Find where the given text appears and provide that cell's center as [X, Y] coordinate. 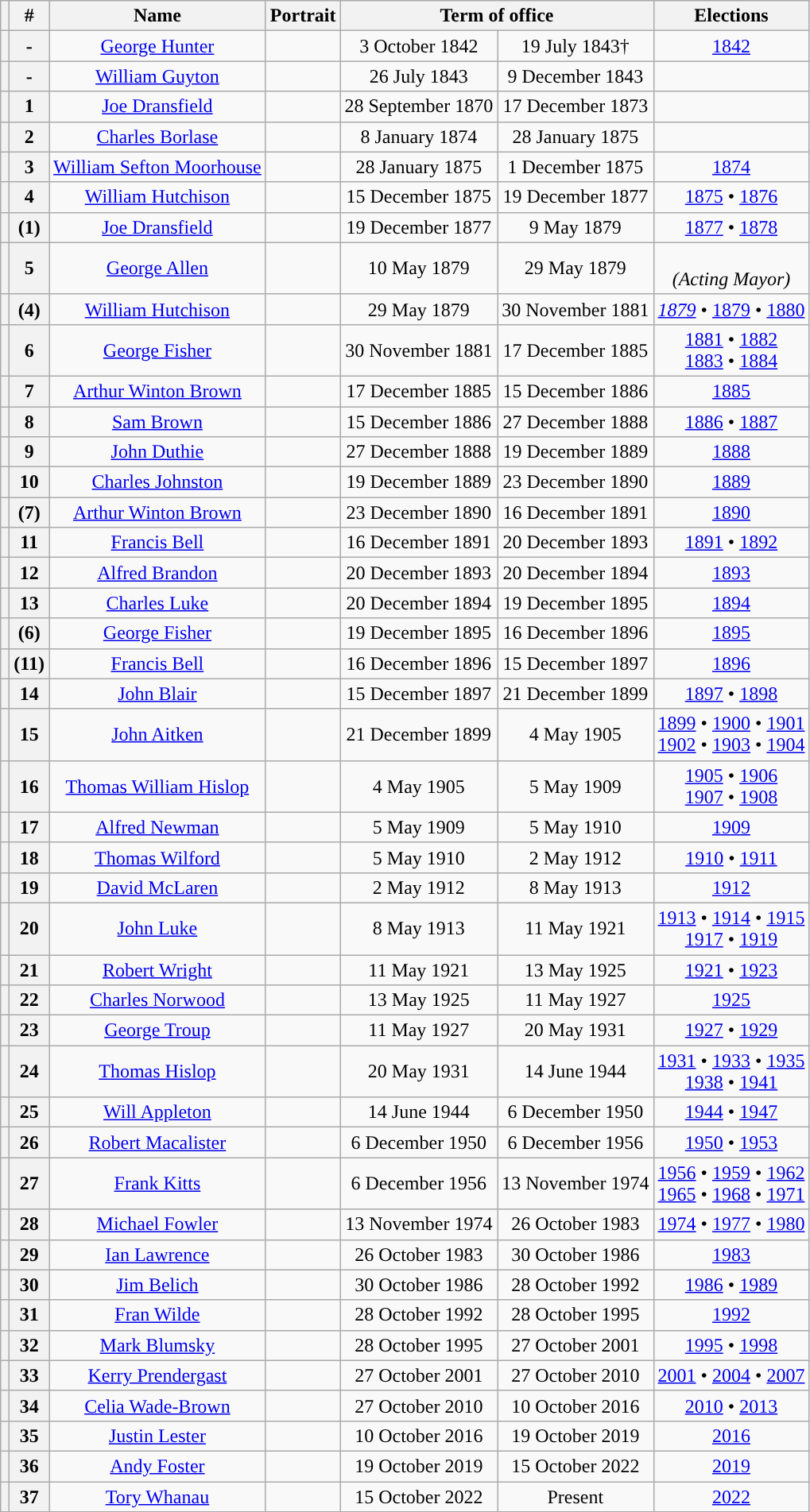
2019 [731, 1466]
36 [29, 1466]
Kerry Prendergast [157, 1375]
1877 • 1878 [731, 227]
1890 [731, 512]
1913 • 1914 • 19151917 • 1919 [731, 928]
35 [29, 1436]
9 December 1843 [576, 76]
1896 [731, 663]
1888 [731, 452]
1925 [731, 1000]
Jim Belich [157, 1285]
1974 • 1977 • 1980 [731, 1224]
1905 • 19061907 • 1908 [731, 787]
John Blair [157, 694]
Andy Foster [157, 1466]
30 [29, 1285]
14 [29, 694]
26 [29, 1143]
10 May 1879 [419, 269]
1897 • 1898 [731, 694]
(Acting Mayor) [731, 269]
# [29, 16]
Thomas William Hislop [157, 787]
1893 [731, 573]
Robert Macalister [157, 1143]
1956 • 1959 • 19621965 • 1968 • 1971 [731, 1184]
1899 • 1900 • 19011902 • 1903 • 1904 [731, 734]
4 [29, 197]
9 May 1879 [576, 227]
Ian Lawrence [157, 1255]
1983 [731, 1255]
Sam Brown [157, 422]
32 [29, 1345]
Michael Fowler [157, 1224]
Charles Norwood [157, 1000]
11 [29, 543]
6 [29, 350]
17 [29, 827]
1874 [731, 167]
5 [29, 269]
37 [29, 1496]
1 December 1875 [576, 167]
1944 • 1947 [731, 1112]
15 December 1875 [419, 197]
3 October 1842 [419, 46]
1992 [731, 1315]
20 [29, 928]
John Luke [157, 928]
Will Appleton [157, 1112]
7 [29, 391]
29 [29, 1255]
22 [29, 1000]
1950 • 1953 [731, 1143]
1912 [731, 887]
28 [29, 1224]
1921 • 1923 [731, 970]
24 [29, 1071]
George Allen [157, 269]
Thomas Wilford [157, 857]
9 [29, 452]
31 [29, 1315]
Thomas Hislop [157, 1071]
John Aitken [157, 734]
16 [29, 787]
George Troup [157, 1031]
(11) [29, 663]
25 [29, 1112]
2 [29, 137]
21 [29, 970]
1995 • 1998 [731, 1345]
1842 [731, 46]
19 [29, 887]
Tory Whanau [157, 1496]
17 December 1873 [576, 106]
33 [29, 1375]
Fran Wilde [157, 1315]
(6) [29, 633]
1875 • 1876 [731, 197]
1931 • 1933 • 19351938 • 1941 [731, 1071]
(7) [29, 512]
8 January 1874 [419, 137]
John Duthie [157, 452]
1 [29, 106]
Term of office [497, 16]
Name [157, 16]
18 [29, 857]
Charles Borlase [157, 137]
1886 • 1887 [731, 422]
Alfred Newman [157, 827]
David McLaren [157, 887]
Frank Kitts [157, 1184]
Present [576, 1496]
1894 [731, 603]
13 [29, 603]
15 [29, 734]
George Hunter [157, 46]
1881 • 18821883 • 1884 [731, 350]
2010 • 2013 [731, 1406]
1927 • 1929 [731, 1031]
1986 • 1989 [731, 1285]
26 July 1843 [419, 76]
23 [29, 1031]
Alfred Brandon [157, 573]
12 [29, 573]
2022 [731, 1496]
34 [29, 1406]
William Sefton Moorhouse [157, 167]
(1) [29, 227]
28 September 1870 [419, 106]
1910 • 1911 [731, 857]
3 [29, 167]
2016 [731, 1436]
William Guyton [157, 76]
Portrait [303, 16]
1891 • 1892 [731, 543]
1909 [731, 827]
19 July 1843† [576, 46]
2001 • 2004 • 2007 [731, 1375]
1889 [731, 482]
Justin Lester [157, 1436]
Celia Wade-Brown [157, 1406]
8 [29, 422]
Robert Wright [157, 970]
Elections [731, 16]
27 [29, 1184]
Mark Blumsky [157, 1345]
1879 • 1879 • 1880 [731, 309]
1895 [731, 633]
10 [29, 482]
(4) [29, 309]
Charles Johnston [157, 482]
1885 [731, 391]
Charles Luke [157, 603]
